From the cell containing the given text, extract its center point as (x, y) coordinate. 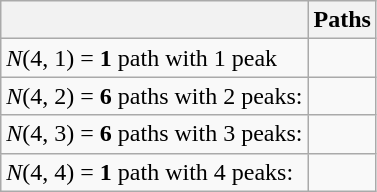
N(4, 2) = 6 paths with 2 peaks: (154, 96)
N(4, 3) = 6 paths with 3 peaks: (154, 134)
Paths (342, 20)
N(4, 1) = 1 path with 1 peak (154, 58)
N(4, 4) = 1 path with 4 peaks: (154, 172)
